Search for the cell housing the specified text and yield its (x, y) center coordinate. 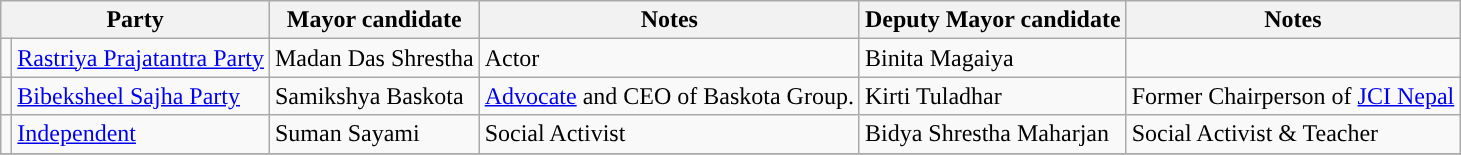
Bidya Shrestha Maharjan (992, 134)
Mayor candidate (374, 20)
Kirti Tuladhar (992, 96)
Party (136, 20)
Binita Magaiya (992, 58)
Actor (669, 58)
Madan Das Shrestha (374, 58)
Social Activist (669, 134)
Rastriya Prajatantra Party (141, 58)
Deputy Mayor candidate (992, 20)
Samikshya Baskota (374, 96)
Independent (141, 134)
Suman Sayami (374, 134)
Bibeksheel Sajha Party (141, 96)
Former Chairperson of JCI Nepal (1293, 96)
Advocate and CEO of Baskota Group. (669, 96)
Social Activist & Teacher (1293, 134)
